From the cell containing the given text, extract its center point as [x, y] coordinate. 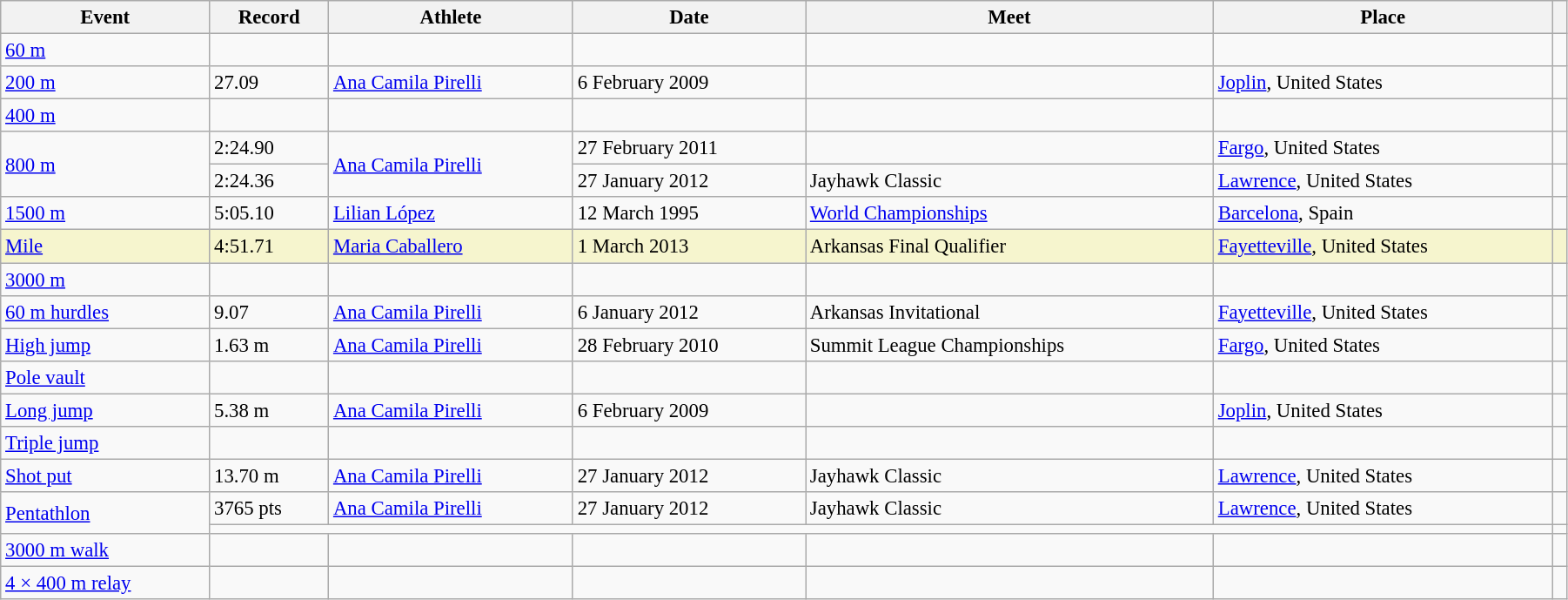
1.63 m [270, 345]
Athlete [451, 17]
2:24.90 [270, 148]
Record [270, 17]
1500 m [105, 213]
3000 m [105, 280]
Pentathlon [105, 513]
Summit League Championships [1009, 345]
800 m [105, 164]
Arkansas Final Qualifier [1009, 246]
2:24.36 [270, 181]
4 × 400 m relay [105, 583]
Place [1383, 17]
World Championships [1009, 213]
60 m [105, 51]
Shot put [105, 475]
5:05.10 [270, 213]
Arkansas Invitational [1009, 312]
5.38 m [270, 410]
9.07 [270, 312]
Lilian López [451, 213]
Long jump [105, 410]
6 January 2012 [689, 312]
High jump [105, 345]
27.09 [270, 83]
200 m [105, 83]
Date [689, 17]
Meet [1009, 17]
Maria Caballero [451, 246]
13.70 m [270, 475]
3000 m walk [105, 550]
Pole vault [105, 377]
1 March 2013 [689, 246]
60 m hurdles [105, 312]
3765 pts [270, 509]
Mile [105, 246]
Barcelona, Spain [1383, 213]
Event [105, 17]
Triple jump [105, 443]
12 March 1995 [689, 213]
27 February 2011 [689, 148]
28 February 2010 [689, 345]
400 m [105, 116]
4:51.71 [270, 246]
